Extract the (X, Y) coordinate from the center of the cell holding the provided text.  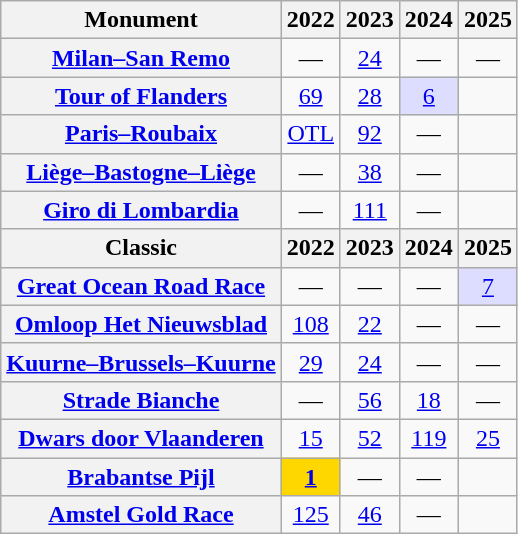
119 (428, 438)
25 (488, 438)
Amstel Gold Race (141, 515)
52 (370, 438)
Tour of Flanders (141, 96)
Brabantse Pijl (141, 477)
Kuurne–Brussels–Kuurne (141, 362)
7 (488, 286)
92 (370, 134)
69 (310, 96)
28 (370, 96)
125 (310, 515)
29 (310, 362)
OTL (310, 134)
Milan–San Remo (141, 58)
56 (370, 400)
15 (310, 438)
Omloop Het Nieuwsblad (141, 324)
Strade Bianche (141, 400)
Paris–Roubaix (141, 134)
Liège–Bastogne–Liège (141, 172)
Giro di Lombardia (141, 210)
22 (370, 324)
108 (310, 324)
46 (370, 515)
Classic (141, 248)
Monument (141, 20)
111 (370, 210)
Great Ocean Road Race (141, 286)
6 (428, 96)
38 (370, 172)
1 (310, 477)
Dwars door Vlaanderen (141, 438)
18 (428, 400)
